Pinpoint the cell where the given text exists, returning its (x, y) midpoint coordinate. 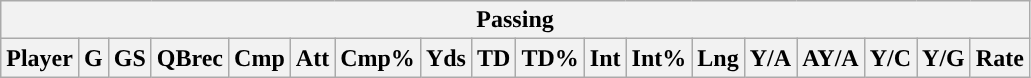
Cmp (260, 58)
TD (493, 58)
QBrec (190, 58)
Y/G (944, 58)
Passing (516, 20)
Cmp% (378, 58)
Rate (1000, 58)
G (93, 58)
Int (605, 58)
TD% (550, 58)
Yds (446, 58)
Y/C (890, 58)
Att (312, 58)
Y/A (770, 58)
AY/A (831, 58)
Int% (659, 58)
Lng (718, 58)
Player (40, 58)
GS (130, 58)
